Pinpoint the cell where the given text exists, returning its [X, Y] midpoint coordinate. 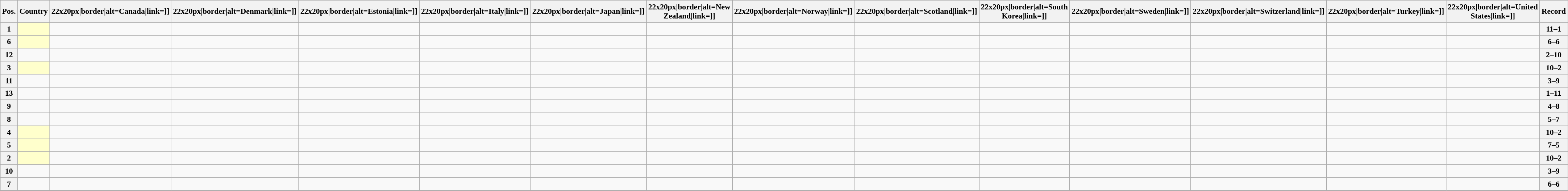
13 [9, 94]
9 [9, 107]
22x20px|border|alt=United States|link=]] [1493, 12]
1–11 [1554, 94]
4–8 [1554, 107]
10 [9, 171]
Country [34, 12]
12 [9, 55]
3 [9, 68]
Record [1554, 12]
8 [9, 120]
22x20px|border|alt=Denmark|link=]] [235, 12]
22x20px|border|alt=Canada|link=]] [111, 12]
2–10 [1554, 55]
22x20px|border|alt=Sweden|link=]] [1130, 12]
7 [9, 184]
5 [9, 145]
11–1 [1554, 29]
22x20px|border|alt=South Korea|link=]] [1024, 12]
22x20px|border|alt=New Zealand|link=]] [689, 12]
Pos. [9, 12]
4 [9, 132]
5–7 [1554, 120]
22x20px|border|alt=Norway|link=]] [794, 12]
6 [9, 42]
22x20px|border|alt=Switzerland|link=]] [1259, 12]
22x20px|border|alt=Italy|link=]] [475, 12]
2 [9, 158]
1 [9, 29]
11 [9, 81]
22x20px|border|alt=Scotland|link=]] [917, 12]
7–5 [1554, 145]
22x20px|border|alt=Japan|link=]] [588, 12]
22x20px|border|alt=Estonia|link=]] [359, 12]
22x20px|border|alt=Turkey|link=]] [1386, 12]
